Extract the [X, Y] coordinate from the center of the cell holding the provided text.  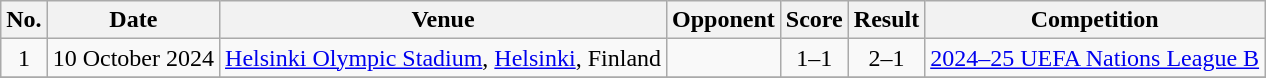
Result [886, 20]
Competition [1095, 20]
Opponent [724, 20]
1–1 [814, 58]
10 October 2024 [133, 58]
Date [133, 20]
2024–25 UEFA Nations League B [1095, 58]
Score [814, 20]
2–1 [886, 58]
1 [24, 58]
No. [24, 20]
Helsinki Olympic Stadium, Helsinki, Finland [444, 58]
Venue [444, 20]
